Search for the cell housing the specified text and yield its (X, Y) center coordinate. 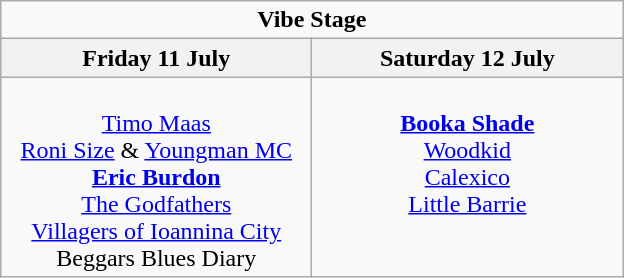
Vibe Stage (312, 20)
Booka Shade Woodkid Calexico Little Barrie (468, 177)
Friday 11 July (156, 58)
Saturday 12 July (468, 58)
Timo Maas Roni Size & Youngman MC Eric Burdon The Godfathers Villagers of Ioannina City Beggars Blues Diary (156, 177)
